Identify which cell holds the provided text, then report its (x, y) central coordinate. 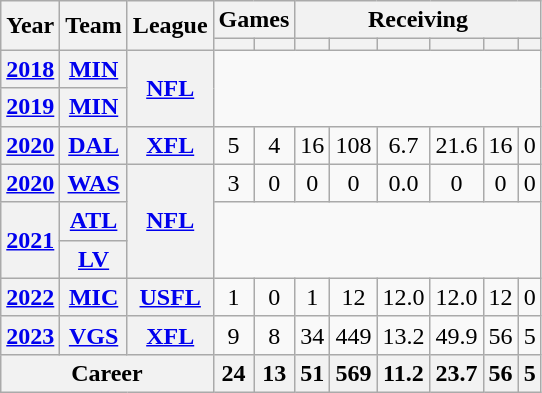
13.2 (404, 335)
Games (254, 20)
8 (274, 335)
6.7 (404, 145)
49.9 (456, 335)
23.7 (456, 373)
Career (107, 373)
449 (354, 335)
DAL (94, 145)
2023 (30, 335)
USFL (170, 297)
9 (234, 335)
WAS (94, 183)
MIC (94, 297)
569 (354, 373)
3 (234, 183)
League (170, 26)
2021 (30, 240)
11.2 (404, 373)
2022 (30, 297)
Team (94, 26)
Receiving (418, 20)
108 (354, 145)
ATL (94, 221)
2019 (30, 107)
VGS (94, 335)
LV (94, 259)
Year (30, 26)
21.6 (456, 145)
2018 (30, 69)
4 (274, 145)
13 (274, 373)
24 (234, 373)
0.0 (404, 183)
34 (312, 335)
51 (312, 373)
